For the text-containing cell, return its midpoint in (X, Y) coordinate format. 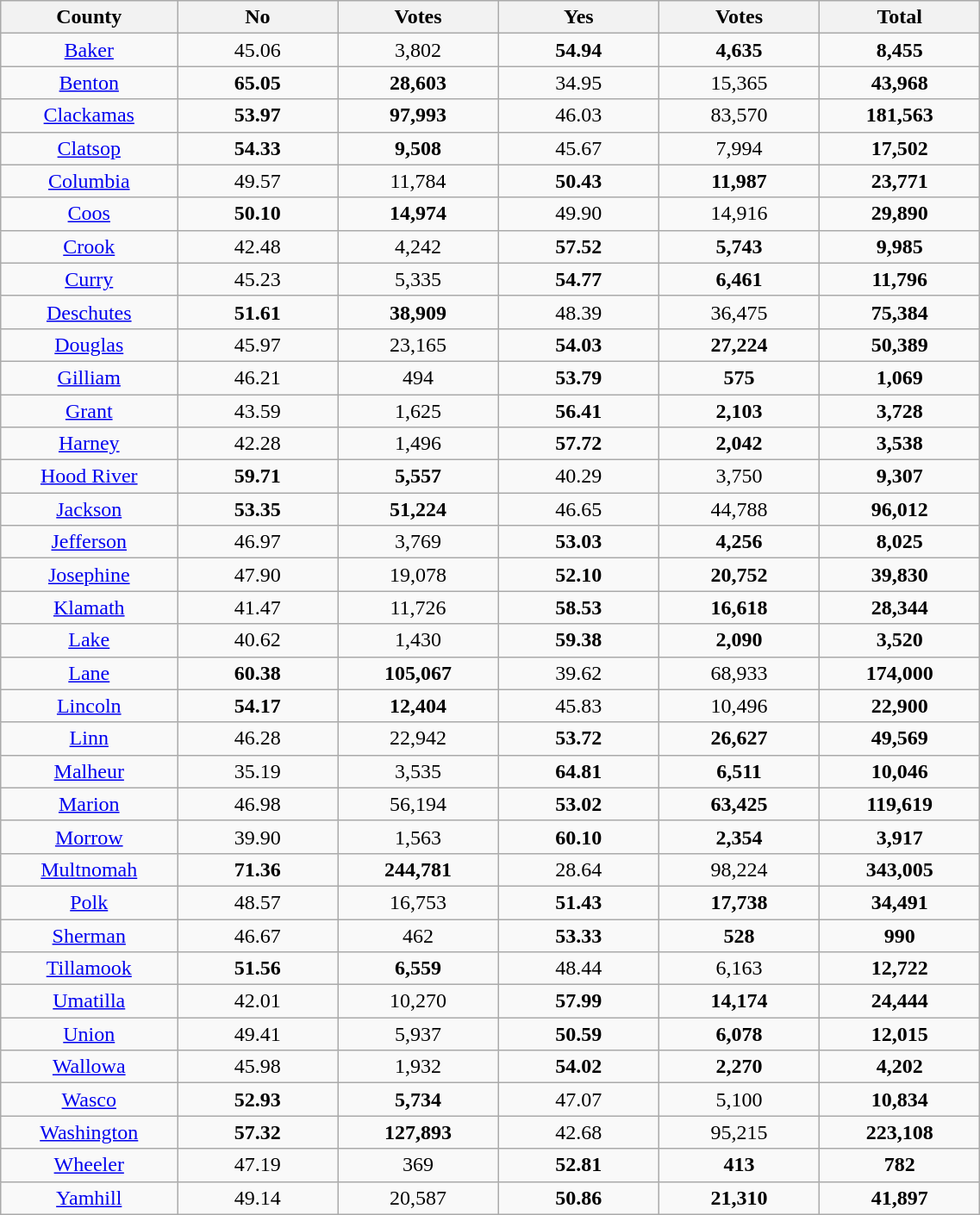
9,985 (900, 246)
11,796 (900, 279)
1,625 (418, 411)
34,491 (900, 902)
59.38 (578, 640)
39.90 (258, 837)
98,224 (739, 869)
57.99 (578, 1001)
17,738 (739, 902)
27,224 (739, 345)
52.81 (578, 1165)
50,389 (900, 345)
51.61 (258, 312)
46.98 (258, 804)
45.06 (258, 50)
Hood River (90, 477)
10,046 (900, 771)
35.19 (258, 771)
53.33 (578, 935)
53.02 (578, 804)
3,535 (418, 771)
16,753 (418, 902)
11,784 (418, 181)
11,987 (739, 181)
22,900 (900, 706)
3,750 (739, 477)
12,404 (418, 706)
53.03 (578, 542)
65.05 (258, 83)
Yes (578, 17)
17,502 (900, 148)
Gilliam (90, 377)
48.39 (578, 312)
56.41 (578, 411)
46.67 (258, 935)
96,012 (900, 509)
12,722 (900, 969)
8,455 (900, 50)
36,475 (739, 312)
95,215 (739, 1132)
53.35 (258, 509)
47.19 (258, 1165)
71.36 (258, 869)
Wasco (90, 1100)
Lake (90, 640)
223,108 (900, 1132)
50.86 (578, 1198)
Benton (90, 83)
53.97 (258, 115)
Clackamas (90, 115)
34.95 (578, 83)
6,559 (418, 969)
39.62 (578, 673)
50.43 (578, 181)
Coos (90, 214)
No (258, 17)
14,916 (739, 214)
50.59 (578, 1034)
4,256 (739, 542)
10,496 (739, 706)
40.29 (578, 477)
19,078 (418, 575)
1,069 (900, 377)
4,242 (418, 246)
9,508 (418, 148)
1,932 (418, 1067)
3,538 (900, 444)
Baker (90, 50)
51,224 (418, 509)
50.10 (258, 214)
42.28 (258, 444)
3,728 (900, 411)
6,078 (739, 1034)
49,569 (900, 738)
3,802 (418, 50)
42.68 (578, 1132)
Jefferson (90, 542)
Yamhill (90, 1198)
14,174 (739, 1001)
7,994 (739, 148)
38,909 (418, 312)
Total (900, 17)
Curry (90, 279)
28,603 (418, 83)
8,025 (900, 542)
46.65 (578, 509)
174,000 (900, 673)
369 (418, 1165)
Marion (90, 804)
45.23 (258, 279)
28.64 (578, 869)
462 (418, 935)
Washington (90, 1132)
54.94 (578, 50)
2,354 (739, 837)
22,942 (418, 738)
2,103 (739, 411)
Wallowa (90, 1067)
64.81 (578, 771)
48.44 (578, 969)
494 (418, 377)
97,993 (418, 115)
Klamath (90, 607)
5,557 (418, 477)
57.32 (258, 1132)
343,005 (900, 869)
6,461 (739, 279)
43.59 (258, 411)
41.47 (258, 607)
41,897 (900, 1198)
Deschutes (90, 312)
2,270 (739, 1067)
14,974 (418, 214)
5,743 (739, 246)
1,430 (418, 640)
Linn (90, 738)
52.93 (258, 1100)
4,635 (739, 50)
127,893 (418, 1132)
28,344 (900, 607)
54.77 (578, 279)
53.79 (578, 377)
46.03 (578, 115)
46.97 (258, 542)
Polk (90, 902)
3,769 (418, 542)
42.01 (258, 1001)
Umatilla (90, 1001)
181,563 (900, 115)
2,090 (739, 640)
9,307 (900, 477)
Multnomah (90, 869)
58.53 (578, 607)
68,933 (739, 673)
Tillamook (90, 969)
6,511 (739, 771)
49.14 (258, 1198)
5,335 (418, 279)
105,067 (418, 673)
54.17 (258, 706)
Columbia (90, 181)
Lincoln (90, 706)
3,520 (900, 640)
119,619 (900, 804)
Grant (90, 411)
44,788 (739, 509)
75,384 (900, 312)
5,937 (418, 1034)
56,194 (418, 804)
Douglas (90, 345)
10,834 (900, 1100)
20,752 (739, 575)
60.38 (258, 673)
23,771 (900, 181)
990 (900, 935)
48.57 (258, 902)
Crook (90, 246)
Josephine (90, 575)
45.98 (258, 1067)
42.48 (258, 246)
413 (739, 1165)
575 (739, 377)
23,165 (418, 345)
47.90 (258, 575)
46.28 (258, 738)
57.52 (578, 246)
57.72 (578, 444)
63,425 (739, 804)
45.97 (258, 345)
59.71 (258, 477)
49.90 (578, 214)
15,365 (739, 83)
21,310 (739, 1198)
39,830 (900, 575)
29,890 (900, 214)
16,618 (739, 607)
40.62 (258, 640)
Jackson (90, 509)
4,202 (900, 1067)
54.33 (258, 148)
Harney (90, 444)
51.43 (578, 902)
10,270 (418, 1001)
26,627 (739, 738)
Sherman (90, 935)
43,968 (900, 83)
1,563 (418, 837)
244,781 (418, 869)
5,734 (418, 1100)
46.21 (258, 377)
Clatsop (90, 148)
54.02 (578, 1067)
3,917 (900, 837)
52.10 (578, 575)
53.72 (578, 738)
1,496 (418, 444)
782 (900, 1165)
47.07 (578, 1100)
51.56 (258, 969)
45.67 (578, 148)
Malheur (90, 771)
45.83 (578, 706)
528 (739, 935)
11,726 (418, 607)
12,015 (900, 1034)
2,042 (739, 444)
60.10 (578, 837)
49.41 (258, 1034)
Union (90, 1034)
Morrow (90, 837)
County (90, 17)
Wheeler (90, 1165)
Lane (90, 673)
5,100 (739, 1100)
24,444 (900, 1001)
83,570 (739, 115)
20,587 (418, 1198)
6,163 (739, 969)
54.03 (578, 345)
49.57 (258, 181)
